Return (X, Y) of the center of cell containing provided text 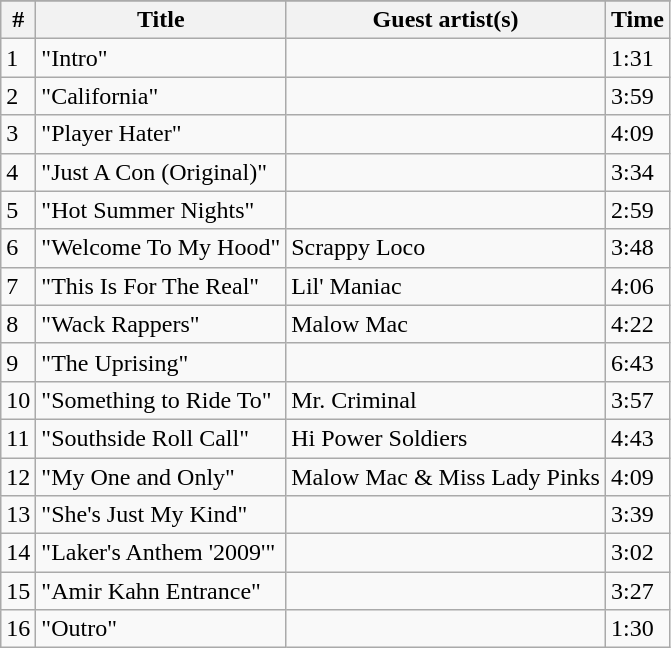
4:43 (637, 438)
"Southside Roll Call" (161, 438)
7 (18, 286)
"The Uprising" (161, 362)
5 (18, 210)
Scrappy Loco (446, 248)
3:48 (637, 248)
"Hot Summer Nights" (161, 210)
3:59 (637, 96)
3 (18, 134)
"Intro" (161, 58)
"Amir Kahn Entrance" (161, 591)
Title (161, 20)
Malow Mac & Miss Lady Pinks (446, 477)
Lil' Maniac (446, 286)
6:43 (637, 362)
9 (18, 362)
15 (18, 591)
14 (18, 553)
"Player Hater" (161, 134)
6 (18, 248)
Mr. Criminal (446, 400)
2:59 (637, 210)
4:22 (637, 324)
1 (18, 58)
3:57 (637, 400)
# (18, 20)
"Just A Con (Original)" (161, 172)
13 (18, 515)
Hi Power Soldiers (446, 438)
1:31 (637, 58)
12 (18, 477)
"This Is For The Real" (161, 286)
3:39 (637, 515)
3:34 (637, 172)
"California" (161, 96)
"Wack Rappers" (161, 324)
"Something to Ride To" (161, 400)
Malow Mac (446, 324)
"Outro" (161, 629)
Time (637, 20)
"Welcome To My Hood" (161, 248)
"My One and Only" (161, 477)
1:30 (637, 629)
3:02 (637, 553)
"She's Just My Kind" (161, 515)
11 (18, 438)
3:27 (637, 591)
4 (18, 172)
Guest artist(s) (446, 20)
8 (18, 324)
10 (18, 400)
4:06 (637, 286)
2 (18, 96)
16 (18, 629)
"Laker's Anthem '2009'" (161, 553)
